Determine the (x, y) coordinate at the center of the cell enclosing the given text.  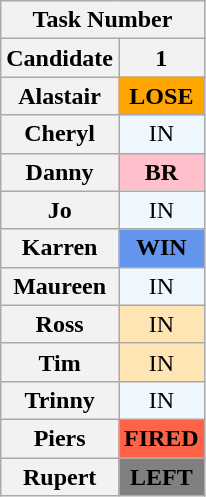
Rupert (60, 477)
Ross (60, 324)
Candidate (60, 58)
Tim (60, 362)
Karren (60, 248)
FIRED (161, 438)
1 (161, 58)
Piers (60, 438)
Maureen (60, 286)
Jo (60, 210)
Cheryl (60, 134)
Task Number (102, 20)
BR (161, 172)
WIN (161, 248)
Alastair (60, 96)
LOSE (161, 96)
LEFT (161, 477)
Trinny (60, 400)
Danny (60, 172)
